Return the [X, Y] coordinate for the center point of the cell that contains the specified text.  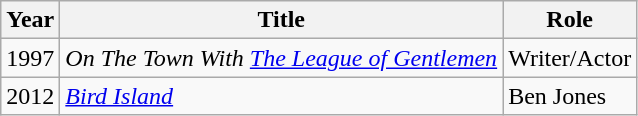
1997 [30, 58]
Year [30, 20]
Title [282, 20]
Bird Island [282, 96]
Ben Jones [570, 96]
2012 [30, 96]
On The Town With The League of Gentlemen [282, 58]
Writer/Actor [570, 58]
Role [570, 20]
